Search for the cell housing the specified text and yield its (X, Y) center coordinate. 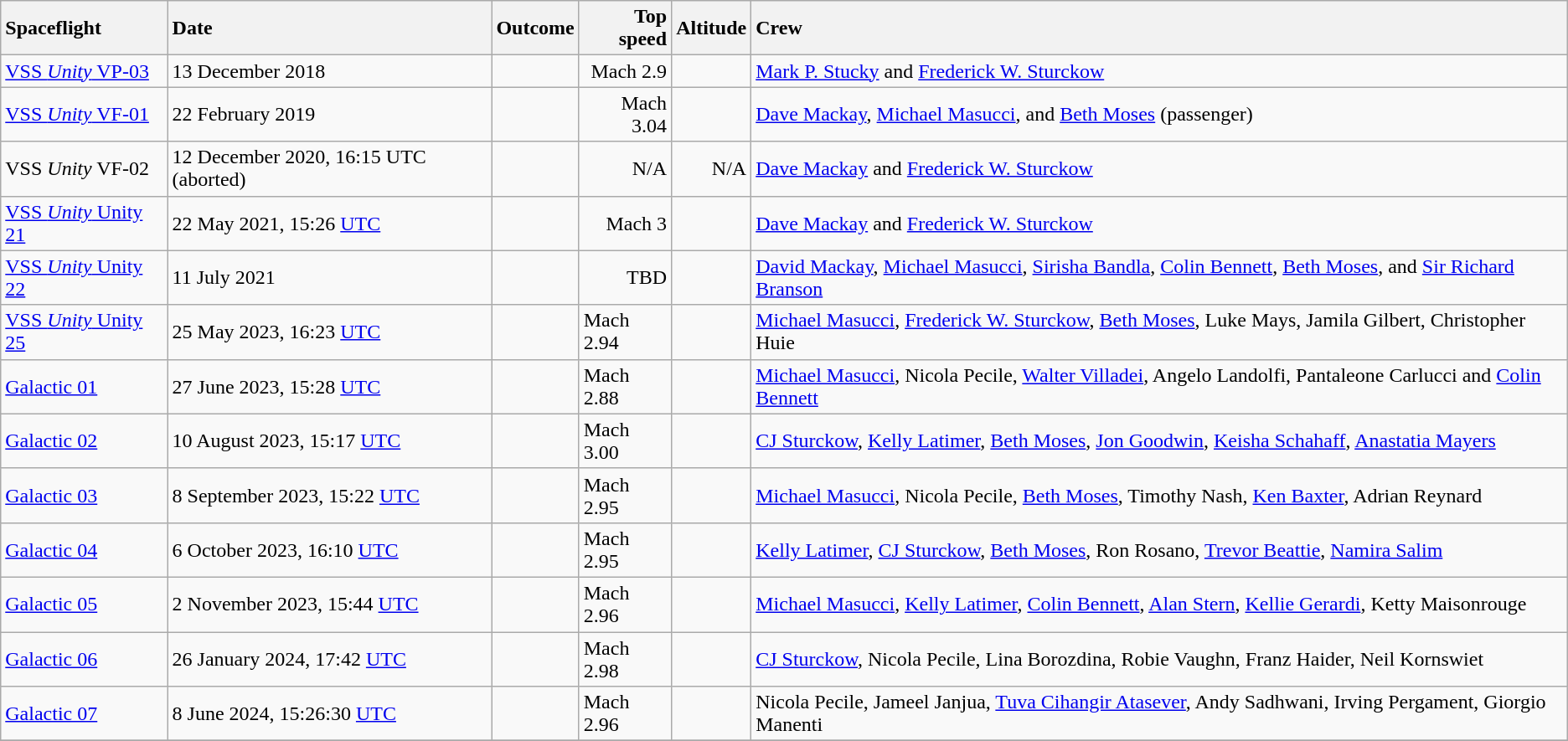
8 September 2023, 15:22 UTC (330, 496)
VSS Unity Unity 21 (84, 223)
Galactic 03 (84, 496)
VSS Unity VF-02 (84, 169)
13 December 2018 (330, 71)
Mark P. Stucky and Frederick W. Sturckow (1159, 71)
22 February 2019 (330, 114)
Spaceflight (84, 28)
Michael Masucci, Kelly Latimer, Colin Bennett, Alan Stern, Kellie Gerardi, Ketty Maisonrouge (1159, 605)
Kelly Latimer, CJ Sturckow, Beth Moses, Ron Rosano, Trevor Beattie, Namira Salim (1159, 549)
26 January 2024, 17:42 UTC (330, 658)
25 May 2023, 16:23 UTC (330, 332)
Michael Masucci, Nicola Pecile, Beth Moses, Timothy Nash, Ken Baxter, Adrian Reynard (1159, 496)
2 November 2023, 15:44 UTC (330, 605)
Galactic 04 (84, 549)
CJ Sturckow, Nicola Pecile, Lina Borozdina, Robie Vaughn, Franz Haider, Neil Kornswiet (1159, 658)
22 May 2021, 15:26 UTC (330, 223)
6 October 2023, 16:10 UTC (330, 549)
8 June 2024, 15:26:30 UTC (330, 713)
David Mackay, Michael Masucci, Sirisha Bandla, Colin Bennett, Beth Moses, and Sir Richard Branson (1159, 278)
Galactic 05 (84, 605)
Galactic 01 (84, 387)
Galactic 06 (84, 658)
Top speed (625, 28)
Mach 2.9 (625, 71)
Mach 3 (625, 223)
10 August 2023, 15:17 UTC (330, 440)
27 June 2023, 15:28 UTC (330, 387)
Galactic 07 (84, 713)
Dave Mackay, Michael Masucci, and Beth Moses (passenger) (1159, 114)
Mach 2.94 (625, 332)
VSS Unity Unity 22 (84, 278)
11 July 2021 (330, 278)
Mach 2.98 (625, 658)
Outcome (535, 28)
VSS Unity VP-03 (84, 71)
Mach 3.04 (625, 114)
Nicola Pecile, Jameel Janjua, Tuva Cihangir Atasever, Andy Sadhwani, Irving Pergament, Giorgio Manenti (1159, 713)
Mach 3.00 (625, 440)
VSS Unity VF-01 (84, 114)
VSS Unity Unity 25 (84, 332)
Michael Masucci, Nicola Pecile, Walter Villadei, Angelo Landolfi, Pantaleone Carlucci and Colin Bennett (1159, 387)
TBD (625, 278)
Mach 2.88 (625, 387)
CJ Sturckow, Kelly Latimer, Beth Moses, Jon Goodwin, Keisha Schahaff, Anastatia Mayers (1159, 440)
12 December 2020, 16:15 UTC (aborted) (330, 169)
Crew (1159, 28)
Michael Masucci, Frederick W. Sturckow, Beth Moses, Luke Mays, Jamila Gilbert, Christopher Huie (1159, 332)
Galactic 02 (84, 440)
Date (330, 28)
Altitude (712, 28)
